Extract the (x, y) coordinate from the center of the cell holding the provided text.  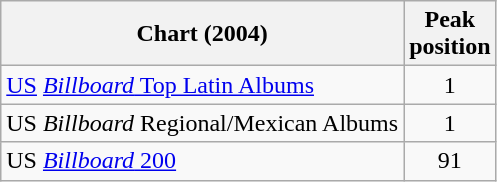
US Billboard Top Latin Albums (202, 85)
Chart (2004) (202, 34)
US Billboard 200 (202, 161)
Peakposition (450, 34)
91 (450, 161)
US Billboard Regional/Mexican Albums (202, 123)
